Find where the given text appears and provide that cell's center as (x, y) coordinate. 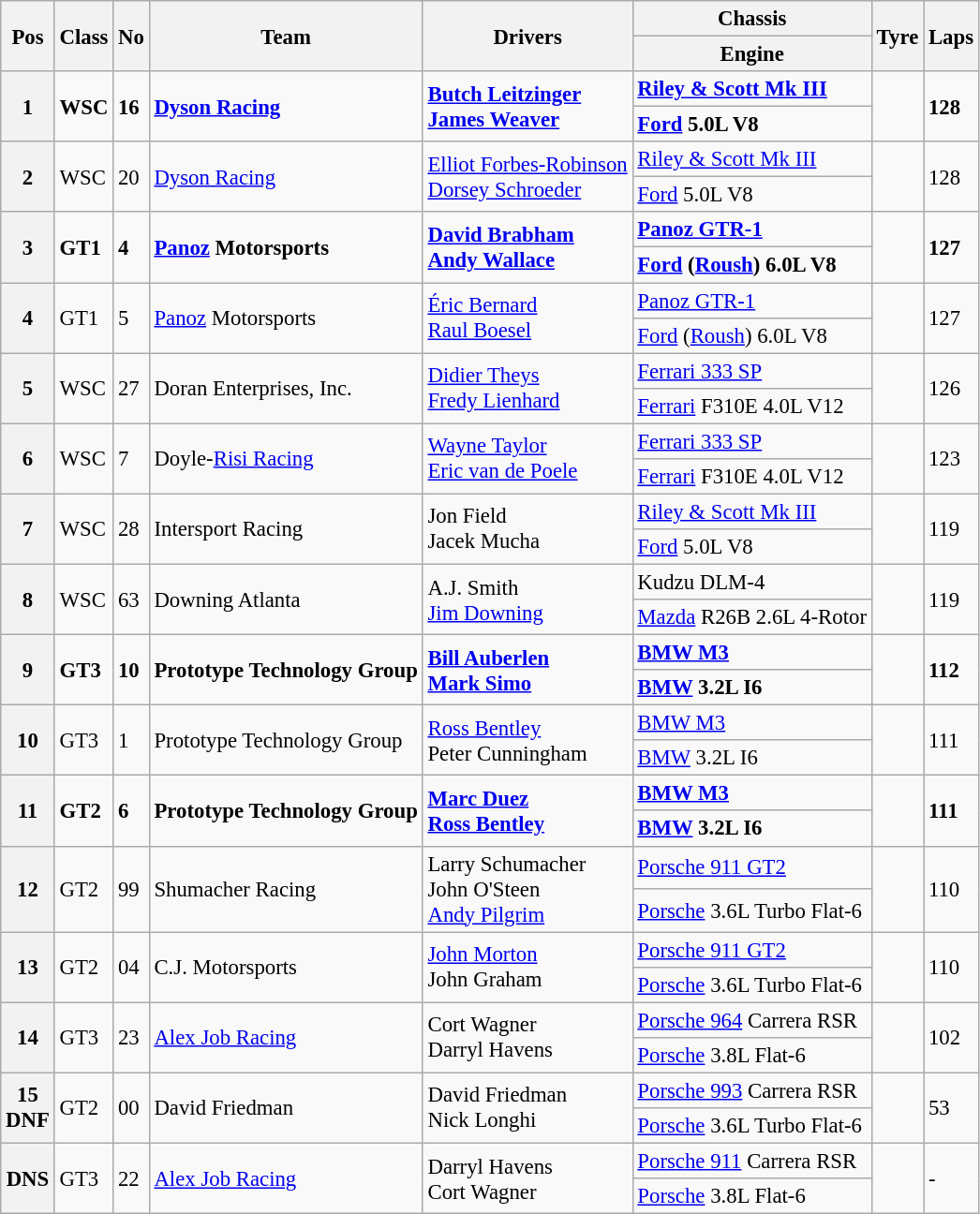
Bill Auberlen Mark Simo (527, 671)
00 (131, 1107)
04 (131, 967)
123 (952, 459)
16 (131, 107)
Downing Atlanta (286, 600)
Ross Bentley Peter Cunningham (527, 740)
9 (28, 671)
28 (131, 528)
Marc Duez Ross Bentley (527, 811)
12 (28, 889)
Intersport Racing (286, 528)
Kudzu DLM-4 (751, 582)
David Friedman Nick Longhi (527, 1107)
Larry Schumacher John O'Steen Andy Pilgrim (527, 889)
27 (131, 388)
14 (28, 1038)
Butch Leitzinger James Weaver (527, 107)
53 (952, 1107)
John Morton John Graham (527, 967)
David Friedman (286, 1107)
Laps (952, 36)
DNS (28, 1178)
C.J. Motorsports (286, 967)
A.J. Smith Jim Downing (527, 600)
Porsche 993 Carrera RSR (751, 1090)
8 (28, 600)
Didier Theys Fredy Lienhard (527, 388)
20 (131, 176)
Drivers (527, 36)
15DNF (28, 1107)
Doyle-Risi Racing (286, 459)
Éric Bernard Raul Boesel (527, 318)
Tyre (898, 36)
2 (28, 176)
Darryl Havens Cort Wagner (527, 1178)
112 (952, 671)
Mazda R26B 2.6L 4-Rotor (751, 617)
13 (28, 967)
Pos (28, 36)
Wayne Taylor Eric van de Poele (527, 459)
Porsche 964 Carrera RSR (751, 1020)
102 (952, 1038)
Chassis (751, 19)
Jon Field Jacek Mucha (527, 528)
Doran Enterprises, Inc. (286, 388)
3 (28, 247)
22 (131, 1178)
Porsche 911 Carrera RSR (751, 1161)
Class (84, 36)
99 (131, 889)
- (952, 1178)
Shumacher Racing (286, 889)
63 (131, 600)
Team (286, 36)
Engine (751, 54)
126 (952, 388)
11 (28, 811)
23 (131, 1038)
No (131, 36)
David Brabham Andy Wallace (527, 247)
Cort Wagner Darryl Havens (527, 1038)
Elliot Forbes-Robinson Dorsey Schroeder (527, 176)
